Find where the given text appears and provide that cell's center as [X, Y] coordinate. 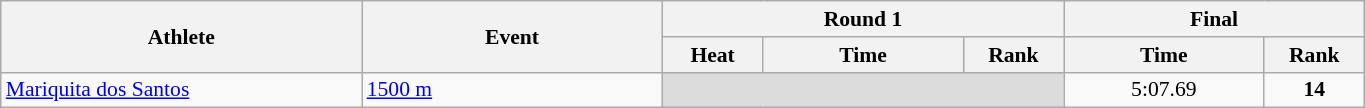
14 [1314, 90]
Mariquita dos Santos [182, 90]
Round 1 [862, 19]
5:07.69 [1164, 90]
Final [1214, 19]
Heat [712, 55]
Athlete [182, 36]
Event [512, 36]
1500 m [512, 90]
